Locate the cell with the specified text and output its [X, Y] center coordinate. 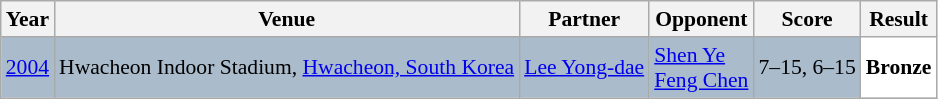
7–15, 6–15 [806, 68]
Partner [584, 19]
Year [28, 19]
Score [806, 19]
Shen Ye Feng Chen [701, 68]
Lee Yong-dae [584, 68]
2004 [28, 68]
Venue [286, 19]
Bronze [899, 68]
Opponent [701, 19]
Result [899, 19]
Hwacheon Indoor Stadium, Hwacheon, South Korea [286, 68]
